Determine the [X, Y] coordinate at the center of the cell enclosing the given text.  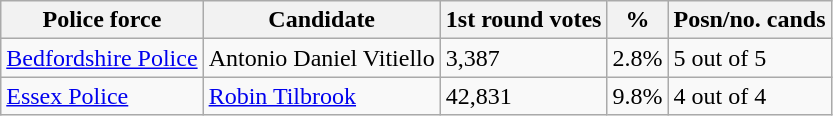
Posn/no. cands [750, 20]
Essex Police [102, 96]
4 out of 4 [750, 96]
% [638, 20]
2.8% [638, 58]
Candidate [322, 20]
5 out of 5 [750, 58]
1st round votes [524, 20]
Bedfordshire Police [102, 58]
Robin Tilbrook [322, 96]
9.8% [638, 96]
Police force [102, 20]
Antonio Daniel Vitiello [322, 58]
3,387 [524, 58]
42,831 [524, 96]
